Search for the cell housing the specified text and yield its (x, y) center coordinate. 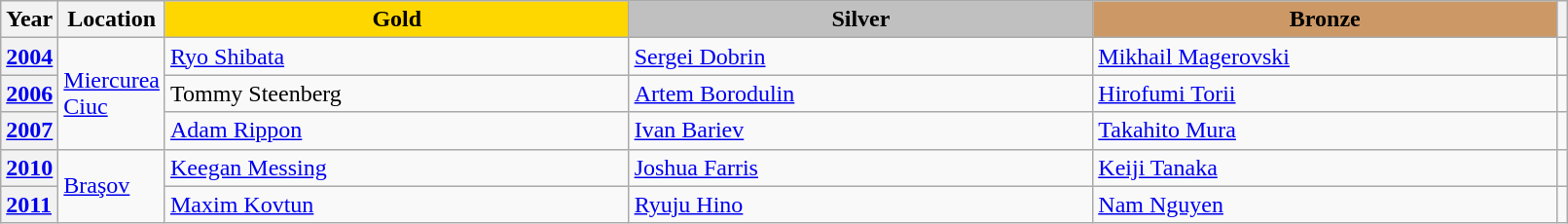
Miercurea Ciuc (112, 93)
Braşov (112, 186)
Joshua Farris (860, 168)
Keegan Messing (397, 168)
2011 (29, 205)
2010 (29, 168)
Maxim Kovtun (397, 205)
Bronze (1326, 19)
2007 (29, 131)
Keiji Tanaka (1326, 168)
Artem Borodulin (860, 93)
Year (29, 19)
Ryo Shibata (397, 56)
Tommy Steenberg (397, 93)
Gold (397, 19)
Location (112, 19)
Sergei Dobrin (860, 56)
Nam Nguyen (1326, 205)
2006 (29, 93)
Adam Rippon (397, 131)
Silver (860, 19)
Ivan Bariev (860, 131)
Ryuju Hino (860, 205)
Takahito Mura (1326, 131)
2004 (29, 56)
Mikhail Magerovski (1326, 56)
Hirofumi Torii (1326, 93)
